For the text-containing cell, return its midpoint in [x, y] coordinate format. 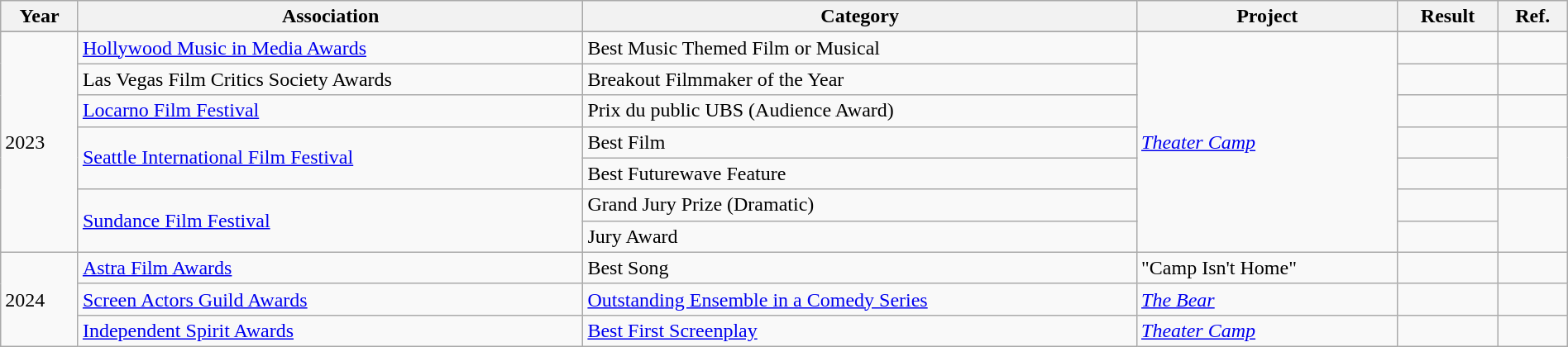
Prix du public UBS (Audience Award) [860, 111]
Astra Film Awards [330, 268]
Las Vegas Film Critics Society Awards [330, 79]
Best Music Themed Film or Musical [860, 48]
Best First Screenplay [860, 330]
"Camp Isn't Home" [1267, 268]
Locarno Film Festival [330, 111]
Association [330, 17]
Best Futurewave Feature [860, 173]
Hollywood Music in Media Awards [330, 48]
Jury Award [860, 236]
Breakout Filmmaker of the Year [860, 79]
2023 [40, 142]
Year [40, 17]
Result [1447, 17]
Sundance Film Festival [330, 221]
The Bear [1267, 299]
Ref. [1532, 17]
Outstanding Ensemble in a Comedy Series [860, 299]
Category [860, 17]
Seattle International Film Festival [330, 158]
Best Song [860, 268]
Grand Jury Prize (Dramatic) [860, 205]
Project [1267, 17]
Best Film [860, 142]
Independent Spirit Awards [330, 330]
Screen Actors Guild Awards [330, 299]
2024 [40, 299]
